Determine the (x, y) coordinate at the center of the cell enclosing the given text.  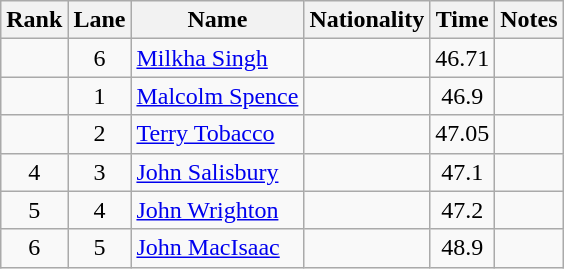
Nationality (367, 20)
Rank (34, 20)
Malcolm Spence (218, 96)
Terry Tobacco (218, 134)
Notes (529, 20)
46.71 (462, 58)
46.9 (462, 96)
2 (100, 134)
47.05 (462, 134)
47.1 (462, 172)
Milkha Singh (218, 58)
48.9 (462, 248)
Lane (100, 20)
3 (100, 172)
1 (100, 96)
John Salisbury (218, 172)
John Wrighton (218, 210)
Name (218, 20)
John MacIsaac (218, 248)
Time (462, 20)
47.2 (462, 210)
